Locate the cell with the specified text and output its (x, y) center coordinate. 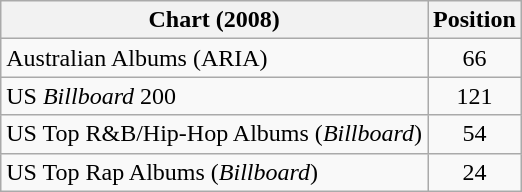
Chart (2008) (214, 20)
US Billboard 200 (214, 96)
Australian Albums (ARIA) (214, 58)
54 (475, 134)
US Top Rap Albums (Billboard) (214, 172)
121 (475, 96)
US Top R&B/Hip-Hop Albums (Billboard) (214, 134)
66 (475, 58)
24 (475, 172)
Position (475, 20)
